Pinpoint the cell where the given text exists, returning its [x, y] midpoint coordinate. 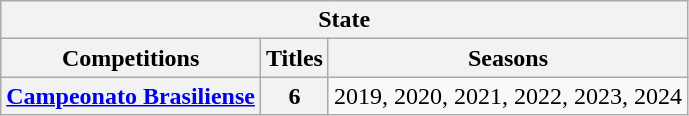
Seasons [508, 58]
Titles [294, 58]
Campeonato Brasiliense [131, 96]
2019, 2020, 2021, 2022, 2023, 2024 [508, 96]
State [344, 20]
6 [294, 96]
Competitions [131, 58]
